From the cell containing the given text, extract its center point as (x, y) coordinate. 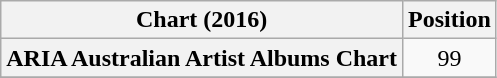
Chart (2016) (202, 20)
ARIA Australian Artist Albums Chart (202, 58)
99 (450, 58)
Position (450, 20)
